Search for the cell housing the specified text and yield its [X, Y] center coordinate. 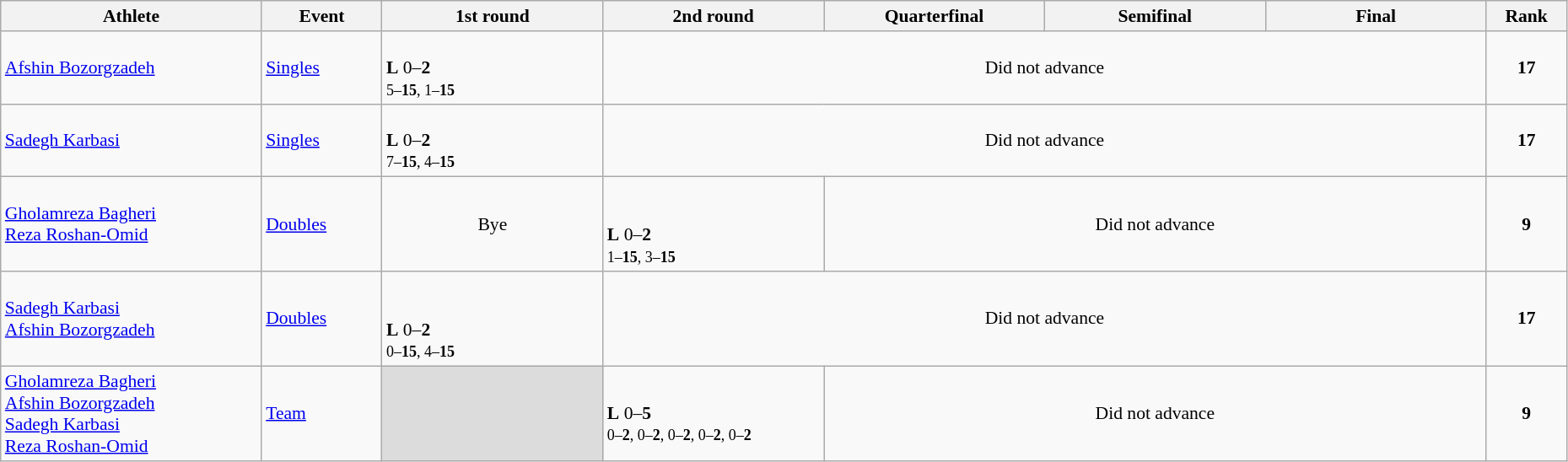
Sadegh KarbasiAfshin Bozorgzadeh [132, 319]
L 0–20–15, 4–15 [493, 319]
Gholamreza BagheriAfshin BozorgzadehSadegh KarbasiReza Roshan-Omid [132, 413]
Bye [493, 224]
Athlete [132, 16]
1st round [493, 16]
Final [1376, 16]
Gholamreza BagheriReza Roshan-Omid [132, 224]
Team [322, 413]
Semifinal [1155, 16]
Afshin Bozorgzadeh [132, 67]
L 0–25–15, 1–15 [493, 67]
Sadegh Karbasi [132, 140]
L 0–27–15, 4–15 [493, 140]
Quarterfinal [935, 16]
Event [322, 16]
L 0–50–2, 0–2, 0–2, 0–2, 0–2 [714, 413]
Rank [1527, 16]
L 0–21–15, 3–15 [714, 224]
2nd round [714, 16]
